Scan for the cell matching the given text and deliver its (x, y) coordinate at center. 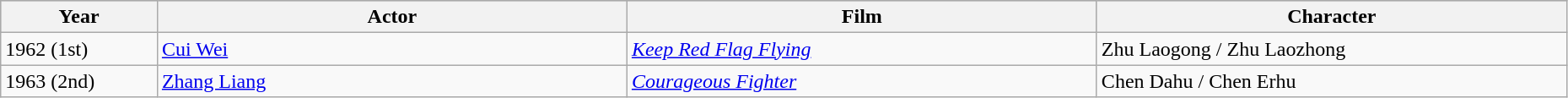
Film (862, 17)
Zhu Laogong / Zhu Laozhong (1331, 49)
Character (1331, 17)
Chen Dahu / Chen Erhu (1331, 81)
Actor (391, 17)
Year (79, 17)
Courageous Fighter (862, 81)
Zhang Liang (391, 81)
Cui Wei (391, 49)
1962 (1st) (79, 49)
Keep Red Flag Flying (862, 49)
1963 (2nd) (79, 81)
